Detect which cell encompasses the target text, then output its (X, Y) center coordinate. 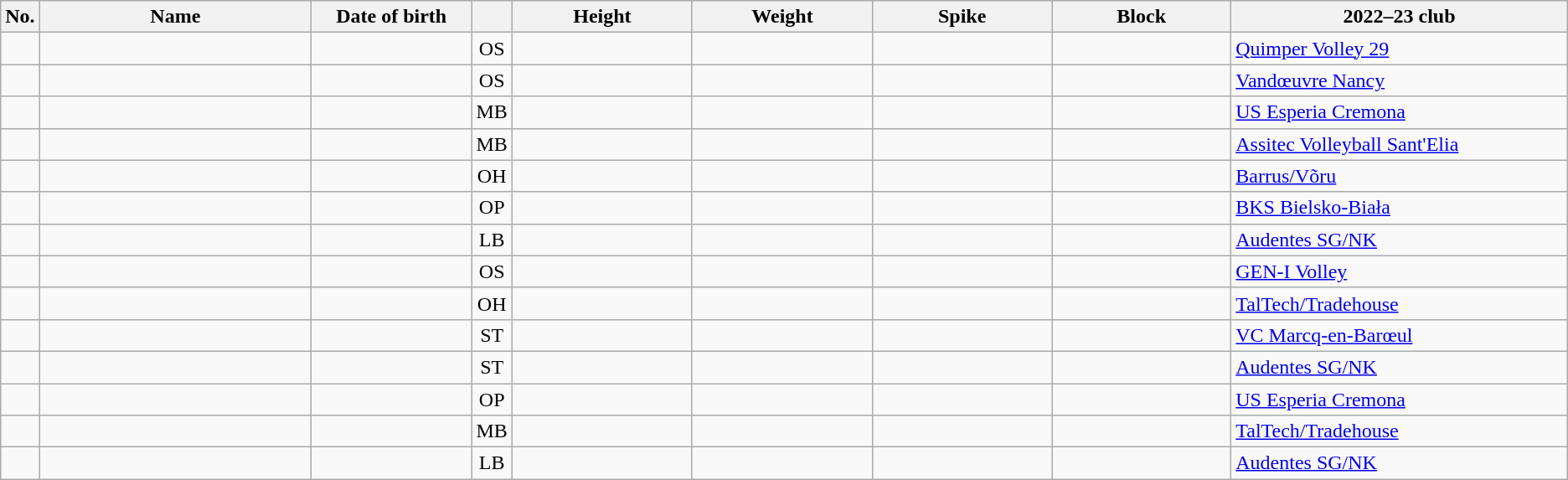
Weight (782, 17)
2022–23 club (1400, 17)
Assitec Volleyball Sant'Elia (1400, 144)
Quimper Volley 29 (1400, 49)
Block (1142, 17)
Barrus/Võru (1400, 176)
GEN-I Volley (1400, 271)
Height (601, 17)
Spike (962, 17)
Vandœuvre Nancy (1400, 80)
BKS Bielsko-Biała (1400, 208)
Name (175, 17)
VC Marcq-en-Barœul (1400, 335)
Date of birth (391, 17)
No. (20, 17)
